Search for the cell housing the specified text and yield its [x, y] center coordinate. 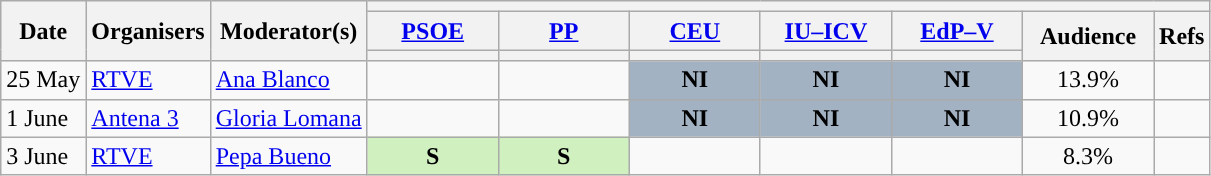
Audience [1088, 36]
Antena 3 [148, 118]
3 June [44, 156]
PP [564, 31]
25 May [44, 80]
EdP–V [956, 31]
Moderator(s) [288, 31]
Refs [1182, 36]
CEU [694, 31]
Organisers [148, 31]
IU–ICV [826, 31]
Ana Blanco [288, 80]
PSOE [432, 31]
Date [44, 31]
Gloria Lomana [288, 118]
Pepa Bueno [288, 156]
8.3% [1088, 156]
13.9% [1088, 80]
10.9% [1088, 118]
1 June [44, 118]
